From the cell containing the given text, extract its center point as [x, y] coordinate. 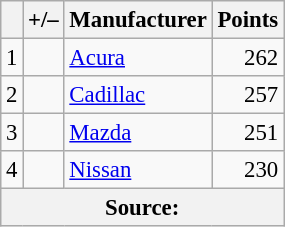
257 [248, 95]
3 [12, 133]
2 [12, 95]
Source: [142, 208]
Cadillac [138, 95]
4 [12, 170]
Acura [138, 58]
1 [12, 58]
Mazda [138, 133]
Manufacturer [138, 20]
230 [248, 170]
Nissan [138, 170]
262 [248, 58]
+/– [44, 20]
Points [248, 20]
251 [248, 133]
